Pinpoint the cell where the given text exists, returning its (X, Y) midpoint coordinate. 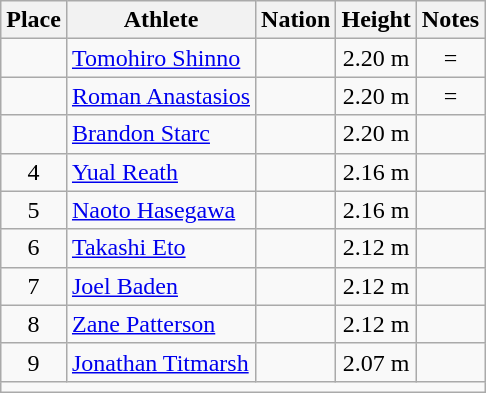
Brandon Starc (160, 134)
6 (34, 248)
7 (34, 286)
5 (34, 210)
Jonathan Titmarsh (160, 362)
Roman Anastasios (160, 96)
Zane Patterson (160, 324)
Tomohiro Shinno (160, 58)
4 (34, 172)
Takashi Eto (160, 248)
Naoto Hasegawa (160, 210)
Nation (296, 20)
Yual Reath (160, 172)
2.07 m (376, 362)
Athlete (160, 20)
8 (34, 324)
Joel Baden (160, 286)
Notes (450, 20)
Height (376, 20)
9 (34, 362)
Place (34, 20)
